From the cell containing the given text, extract its center point as (X, Y) coordinate. 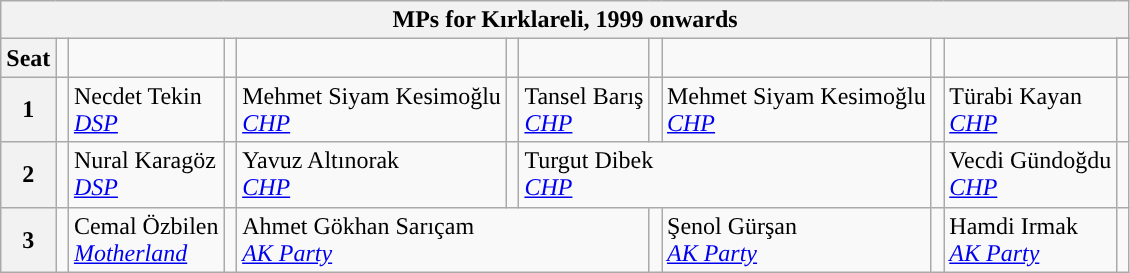
2 (28, 174)
3 (28, 240)
1 (28, 110)
Seat (28, 58)
Yavuz AltınorakCHP (372, 174)
Şenol GürşanAK Party (797, 240)
Cemal ÖzbilenMotherland (146, 240)
Vecdi GündoğduCHP (1030, 174)
Nural KaragözDSP (146, 174)
Hamdi IrmakAK Party (1030, 240)
Turgut DibekCHP (725, 174)
Türabi KayanCHP (1030, 110)
MPs for Kırklareli, 1999 onwards (566, 20)
Tansel BarışCHP (584, 110)
Ahmet Gökhan SarıçamAK Party (443, 240)
Necdet TekinDSP (146, 110)
